For the text-containing cell, return its midpoint in (x, y) coordinate format. 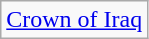
Crown of Iraq (74, 20)
